Return [x, y] of the center of cell containing provided text 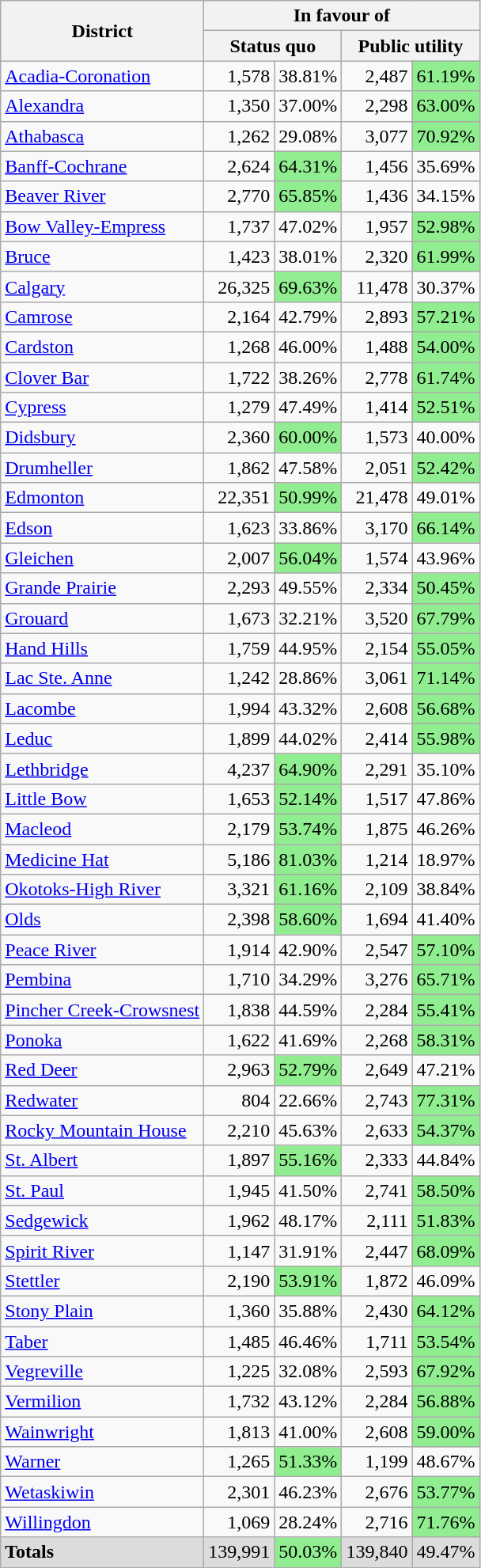
57.10% [446, 950]
1,962 [239, 1221]
1,737 [239, 226]
33.86% [309, 528]
63.00% [446, 106]
2,447 [377, 1251]
2,963 [239, 1070]
53.74% [309, 829]
5,186 [239, 859]
52.51% [446, 408]
68.09% [446, 1251]
1,862 [239, 468]
1,945 [239, 1190]
2,741 [377, 1190]
1,872 [377, 1281]
35.88% [309, 1311]
3,520 [377, 618]
1,436 [377, 196]
Beaver River [103, 196]
Bruce [103, 256]
Calgary [103, 287]
2,624 [239, 166]
2,633 [377, 1130]
1,573 [377, 438]
67.92% [446, 1372]
2,051 [377, 468]
3,276 [377, 980]
44.59% [309, 1010]
2,649 [377, 1070]
Taber [103, 1342]
1,578 [239, 76]
21,478 [377, 498]
1,813 [239, 1432]
2,743 [377, 1100]
1,414 [377, 408]
70.92% [446, 136]
Macleod [103, 829]
Banff-Cochrane [103, 166]
1,517 [377, 799]
2,111 [377, 1221]
2,770 [239, 196]
St. Albert [103, 1160]
52.42% [446, 468]
2,716 [377, 1522]
1,268 [239, 347]
1,069 [239, 1522]
2,164 [239, 317]
Camrose [103, 317]
60.00% [309, 438]
44.02% [309, 738]
26,325 [239, 287]
2,291 [377, 769]
11,478 [377, 287]
32.08% [309, 1372]
Edmonton [103, 498]
55.05% [446, 648]
Okotoks-High River [103, 890]
2,334 [377, 588]
Pembina [103, 980]
Clover Bar [103, 378]
Lethbridge [103, 769]
46.00% [309, 347]
Little Bow [103, 799]
Medicine Hat [103, 859]
2,778 [377, 378]
1,957 [377, 226]
Status quo [273, 46]
65.85% [309, 196]
28.86% [309, 678]
1,423 [239, 256]
34.29% [309, 980]
1,214 [377, 859]
2,210 [239, 1130]
61.19% [446, 76]
66.14% [446, 528]
Peace River [103, 950]
Drumheller [103, 468]
In favour of [342, 16]
49.01% [446, 498]
1,673 [239, 618]
38.81% [309, 76]
65.71% [446, 980]
50.45% [446, 588]
56.68% [446, 708]
1,242 [239, 678]
55.98% [446, 738]
Willingdon [103, 1522]
2,487 [377, 76]
Redwater [103, 1100]
1,265 [239, 1462]
Vegreville [103, 1372]
32.21% [309, 618]
58.50% [446, 1190]
71.14% [446, 678]
1,732 [239, 1402]
Gleichen [103, 558]
59.00% [446, 1432]
Olds [103, 920]
Cardston [103, 347]
52.14% [309, 799]
Edson [103, 528]
1,759 [239, 648]
58.31% [446, 1040]
1,710 [239, 980]
2,547 [377, 950]
3,061 [377, 678]
45.63% [309, 1130]
50.99% [309, 498]
804 [239, 1100]
77.31% [446, 1100]
61.16% [309, 890]
Lacombe [103, 708]
51.33% [309, 1462]
41.50% [309, 1190]
50.03% [309, 1552]
46.09% [446, 1281]
Red Deer [103, 1070]
1,279 [239, 408]
53.91% [309, 1281]
Rocky Mountain House [103, 1130]
Acadia-Coronation [103, 76]
58.60% [309, 920]
61.99% [446, 256]
St. Paul [103, 1190]
1,456 [377, 166]
48.67% [446, 1462]
30.37% [446, 287]
2,301 [239, 1492]
47.21% [446, 1070]
41.40% [446, 920]
3,321 [239, 890]
69.63% [309, 287]
2,333 [377, 1160]
2,320 [377, 256]
61.74% [446, 378]
Lac Ste. Anne [103, 678]
42.90% [309, 950]
56.04% [309, 558]
2,398 [239, 920]
47.86% [446, 799]
1,147 [239, 1251]
1,360 [239, 1311]
35.10% [446, 769]
Grouard [103, 618]
47.58% [309, 468]
1,350 [239, 106]
3,170 [377, 528]
54.00% [446, 347]
Stettler [103, 1281]
67.79% [446, 618]
Athabasca [103, 136]
49.55% [309, 588]
Sedgewick [103, 1221]
28.24% [309, 1522]
56.88% [446, 1402]
139,991 [239, 1552]
1,694 [377, 920]
43.96% [446, 558]
41.00% [309, 1432]
Wetaskiwin [103, 1492]
42.79% [309, 317]
53.54% [446, 1342]
46.26% [446, 829]
1,897 [239, 1160]
41.69% [309, 1040]
2,676 [377, 1492]
1,838 [239, 1010]
22,351 [239, 498]
2,293 [239, 588]
2,414 [377, 738]
44.84% [446, 1160]
Hand Hills [103, 648]
48.17% [309, 1221]
1,722 [239, 378]
Public utility [411, 46]
4,237 [239, 769]
2,154 [377, 648]
Pincher Creek-Crowsnest [103, 1010]
49.47% [446, 1552]
37.00% [309, 106]
52.98% [446, 226]
43.32% [309, 708]
Bow Valley-Empress [103, 226]
55.41% [446, 1010]
2,190 [239, 1281]
1,262 [239, 136]
Wainwright [103, 1432]
47.02% [309, 226]
54.37% [446, 1130]
64.31% [309, 166]
35.69% [446, 166]
Alexandra [103, 106]
18.97% [446, 859]
Leduc [103, 738]
43.12% [309, 1402]
2,593 [377, 1372]
40.00% [446, 438]
2,893 [377, 317]
2,109 [377, 890]
District [103, 31]
31.91% [309, 1251]
34.15% [446, 196]
38.84% [446, 890]
1,711 [377, 1342]
Ponoka [103, 1040]
Warner [103, 1462]
29.08% [309, 136]
44.95% [309, 648]
53.77% [446, 1492]
1,488 [377, 347]
22.66% [309, 1100]
64.90% [309, 769]
1,225 [239, 1372]
Stony Plain [103, 1311]
55.16% [309, 1160]
64.12% [446, 1311]
Didsbury [103, 438]
1,914 [239, 950]
1,485 [239, 1342]
38.26% [309, 378]
Cypress [103, 408]
2,298 [377, 106]
1,899 [239, 738]
71.76% [446, 1522]
2,007 [239, 558]
51.83% [446, 1221]
1,622 [239, 1040]
47.49% [309, 408]
1,875 [377, 829]
Grande Prairie [103, 588]
1,199 [377, 1462]
2,268 [377, 1040]
2,360 [239, 438]
3,077 [377, 136]
139,840 [377, 1552]
2,430 [377, 1311]
46.46% [309, 1342]
1,653 [239, 799]
Totals [103, 1552]
81.03% [309, 859]
46.23% [309, 1492]
38.01% [309, 256]
52.79% [309, 1070]
57.21% [446, 317]
1,994 [239, 708]
Spirit River [103, 1251]
2,179 [239, 829]
1,574 [377, 558]
Vermilion [103, 1402]
1,623 [239, 528]
